Identify which cell holds the provided text, then report its (X, Y) central coordinate. 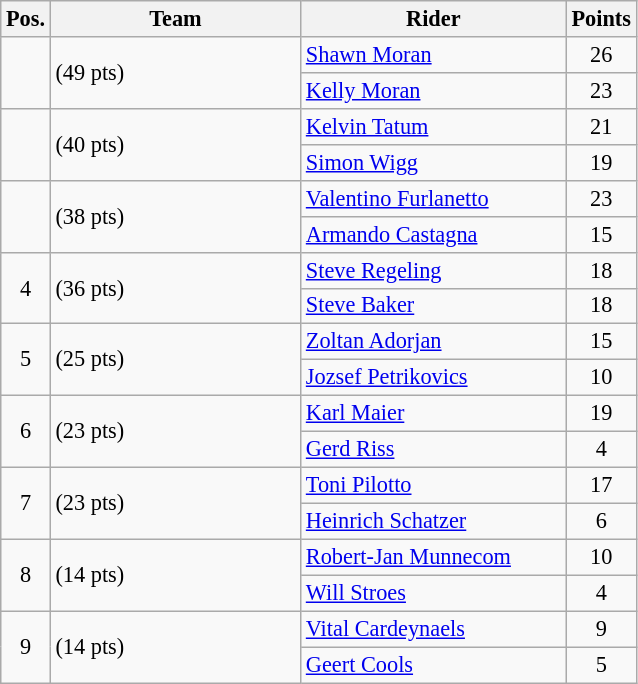
(25 pts) (175, 360)
Zoltan Adorjan (434, 342)
(36 pts) (175, 288)
17 (601, 485)
(40 pts) (175, 144)
Kelly Moran (434, 90)
8 (26, 575)
Simon Wigg (434, 162)
Heinrich Schatzer (434, 521)
Steve Regeling (434, 270)
Team (175, 19)
7 (26, 503)
Karl Maier (434, 414)
Rider (434, 19)
Pos. (26, 19)
Geert Cools (434, 665)
21 (601, 126)
Steve Baker (434, 306)
Toni Pilotto (434, 485)
Jozsef Petrikovics (434, 378)
26 (601, 55)
(38 pts) (175, 216)
Will Stroes (434, 593)
Robert-Jan Munnecom (434, 557)
Shawn Moran (434, 55)
Points (601, 19)
Kelvin Tatum (434, 126)
Vital Cardeynaels (434, 629)
Gerd Riss (434, 450)
(49 pts) (175, 73)
Valentino Furlanetto (434, 198)
Armando Castagna (434, 234)
